Provide the (x, y) coordinate of the cell's center where the given text is located.  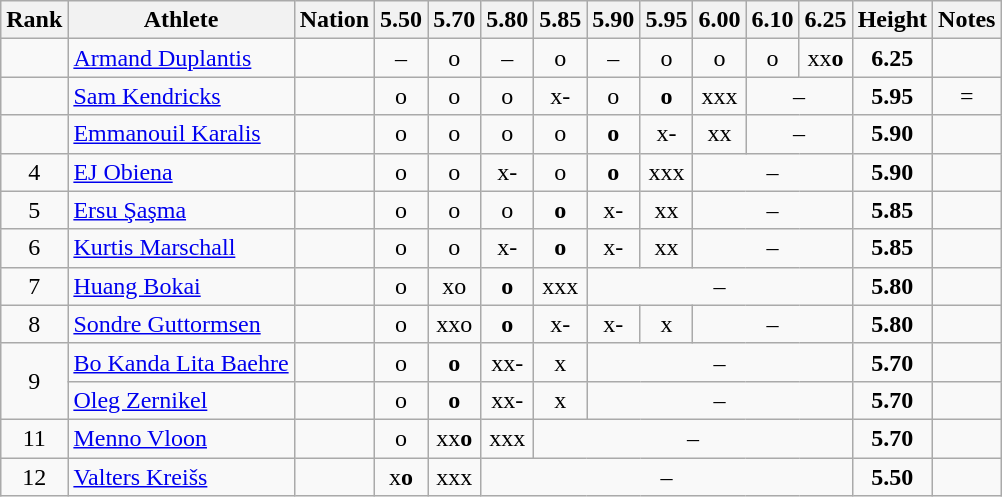
6.00 (720, 20)
Sondre Guttormsen (181, 324)
Athlete (181, 20)
Menno Vloon (181, 438)
Kurtis Marschall (181, 248)
Oleg Zernikel (181, 400)
11 (34, 438)
8 (34, 324)
6.10 (772, 20)
EJ Obiena (181, 172)
12 (34, 477)
4 (34, 172)
Height (892, 20)
Armand Duplantis (181, 58)
9 (34, 381)
Sam Kendricks (181, 96)
Nation (334, 20)
Valters Kreišs (181, 477)
5 (34, 210)
Bo Kanda Lita Baehre (181, 362)
Huang Bokai (181, 286)
Ersu Şaşma (181, 210)
Emmanouil Karalis (181, 134)
7 (34, 286)
Rank (34, 20)
Notes (967, 20)
= (967, 96)
6 (34, 248)
